Identify which cell holds the provided text, then report its (x, y) central coordinate. 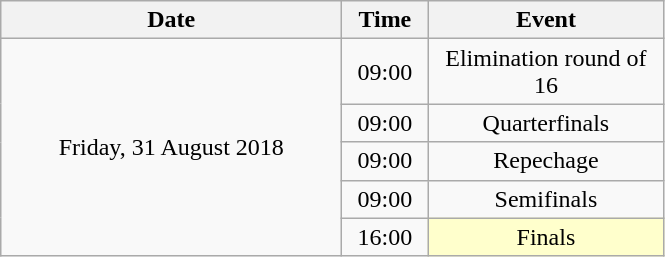
Repechage (546, 161)
Finals (546, 237)
Elimination round of 16 (546, 72)
Semifinals (546, 199)
Friday, 31 August 2018 (172, 148)
Event (546, 20)
16:00 (385, 237)
Date (172, 20)
Time (385, 20)
Quarterfinals (546, 123)
